Search for the cell housing the specified text and yield its [X, Y] center coordinate. 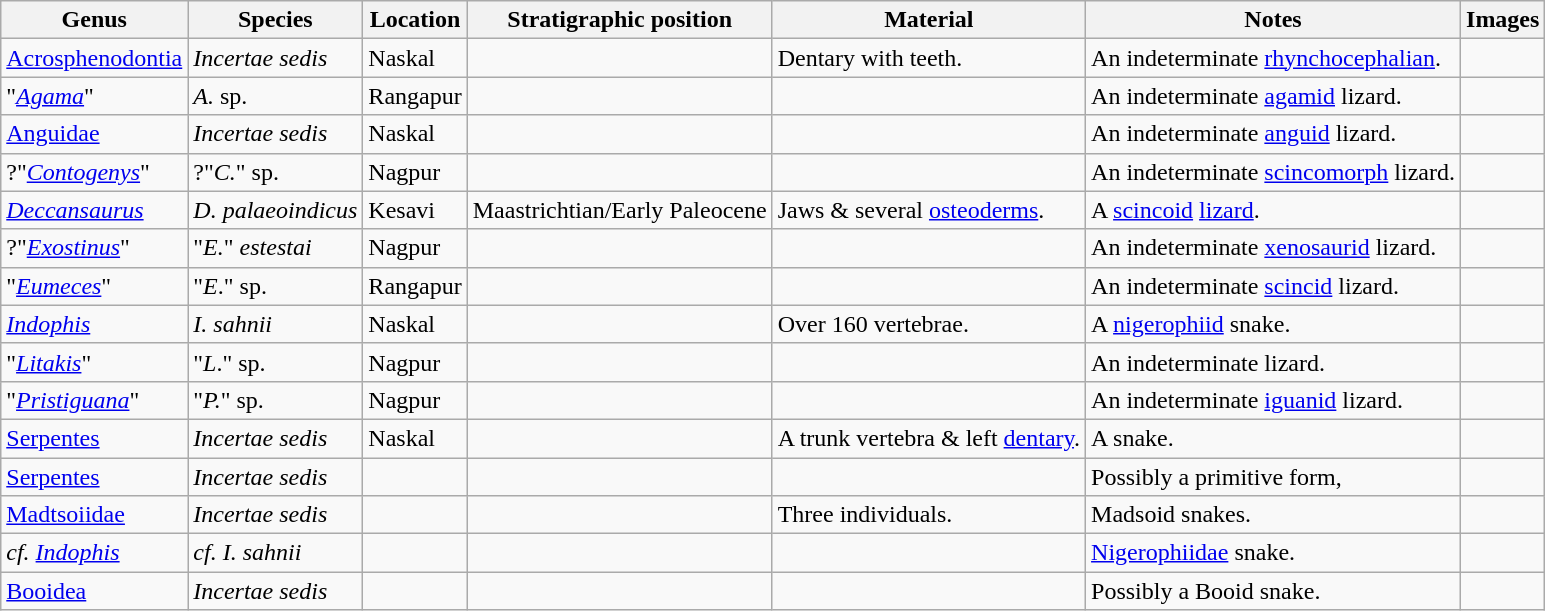
A trunk vertebra & left dentary. [928, 438]
Notes [1274, 20]
"L." sp. [276, 362]
Possibly a Booid snake. [1274, 591]
I. sahnii [276, 324]
"Eumeces" [94, 286]
Acrosphenodontia [94, 58]
Location [415, 20]
"P." sp. [276, 400]
Over 160 vertebrae. [928, 324]
An indeterminate iguanid lizard. [1274, 400]
Material [928, 20]
Genus [94, 20]
An indeterminate lizard. [1274, 362]
Anguidae [94, 134]
"E." sp. [276, 286]
Booidea [94, 591]
Indophis [94, 324]
?"Contogenys" [94, 172]
Possibly a primitive form, [1274, 477]
Species [276, 20]
Maastrichtian/Early Paleocene [620, 210]
"Pristiguana" [94, 400]
Madsoid snakes. [1274, 515]
Kesavi [415, 210]
An indeterminate scincomorph lizard. [1274, 172]
Deccansaurus [94, 210]
Images [1503, 20]
An indeterminate agamid lizard. [1274, 96]
A nigerophiid snake. [1274, 324]
An indeterminate scincid lizard. [1274, 286]
Nigerophiidae snake. [1274, 553]
Three individuals. [928, 515]
A snake. [1274, 438]
A. sp. [276, 96]
"Litakis" [94, 362]
D. palaeoindicus [276, 210]
"E." estestai [276, 248]
Dentary with teeth. [928, 58]
Madtsoiidae [94, 515]
An indeterminate rhynchocephalian. [1274, 58]
?"C." sp. [276, 172]
?"Exostinus" [94, 248]
An indeterminate xenosaurid lizard. [1274, 248]
Stratigraphic position [620, 20]
cf. I. sahnii [276, 553]
cf. Indophis [94, 553]
Jaws & several osteoderms. [928, 210]
A scincoid lizard. [1274, 210]
"Agama" [94, 96]
An indeterminate anguid lizard. [1274, 134]
